Provide the (X, Y) coordinate of the cell's center where the given text is located.  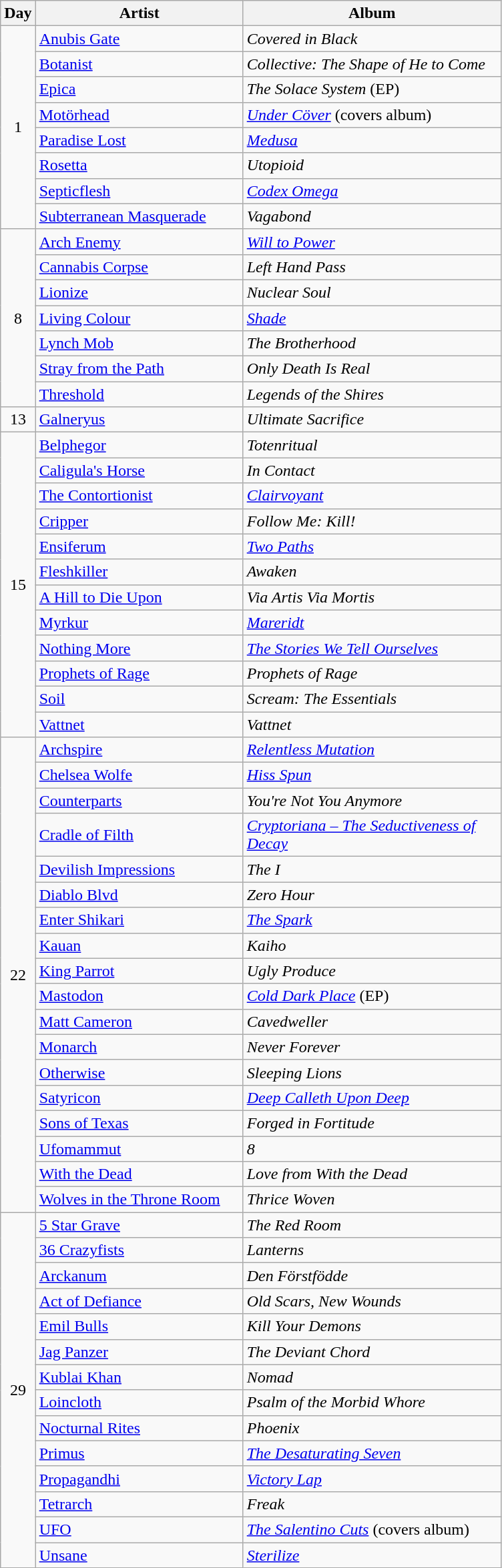
Deep Calleth Upon Deep (372, 1098)
Shade (372, 318)
Ugly Produce (372, 971)
Mareridt (372, 623)
Matt Cameron (139, 1022)
Lionize (139, 292)
Cryptoriana – The Seductiveness of Decay (372, 835)
The Contortionist (139, 496)
UFO (139, 1529)
Paradise Lost (139, 140)
Fleshkiller (139, 572)
Left Hand Pass (372, 267)
Tetrarch (139, 1504)
The Solace System (EP) (372, 89)
The Spark (372, 920)
Botanist (139, 64)
The Stories We Tell Ourselves (372, 648)
Via Artis Via Mortis (372, 597)
Forged in Fortitude (372, 1123)
Belphegor (139, 445)
Will to Power (372, 242)
Album (372, 13)
Counterparts (139, 801)
Freak (372, 1504)
Living Colour (139, 318)
Clairvoyant (372, 496)
Collective: The Shape of He to Come (372, 64)
Kublai Khan (139, 1377)
Threshold (139, 394)
Ultimate Sacrifice (372, 420)
The Desaturating Seven (372, 1453)
Kauan (139, 945)
Lynch Mob (139, 344)
Nothing More (139, 648)
Cold Dark Place (EP) (372, 996)
13 (18, 420)
Nomad (372, 1377)
Never Forever (372, 1047)
Anubis Gate (139, 39)
Cannabis Corpse (139, 267)
Cripper (139, 521)
Ufomammut (139, 1148)
Hiss Spun (372, 775)
Legends of the Shires (372, 394)
15 (18, 584)
Sons of Texas (139, 1123)
Cradle of Filth (139, 835)
Utopioid (372, 165)
Primus (139, 1453)
The Salentino Cuts (covers album) (372, 1529)
Day (18, 13)
1 (18, 127)
Emil Bulls (139, 1326)
Unsane (139, 1555)
Epica (139, 89)
Den Förstfödde (372, 1276)
Vagabond (372, 216)
Propagandhi (139, 1479)
Otherwise (139, 1072)
5 Star Grave (139, 1225)
Nuclear Soul (372, 292)
The Brotherhood (372, 344)
Phoenix (372, 1428)
King Parrot (139, 971)
22 (18, 975)
Soil (139, 699)
Caligula's Horse (139, 470)
Relentless Mutation (372, 750)
Lanterns (372, 1250)
Ensiferum (139, 546)
Loincloth (139, 1403)
Satyricon (139, 1098)
With the Dead (139, 1174)
Motörhead (139, 115)
Act of Defiance (139, 1301)
Covered in Black (372, 39)
The Deviant Chord (372, 1352)
36 Crazyfists (139, 1250)
Thrice Woven (372, 1200)
Devilish Impressions (139, 869)
Galneryus (139, 420)
Cavedweller (372, 1022)
Stray from the Path (139, 369)
Enter Shikari (139, 920)
Subterranean Masquerade (139, 216)
Chelsea Wolfe (139, 775)
You're Not You Anymore (372, 801)
Archspire (139, 750)
Codex Omega (372, 191)
Medusa (372, 140)
Sterilize (372, 1555)
Arckanum (139, 1276)
Psalm of the Morbid Whore (372, 1403)
Follow Me: Kill! (372, 521)
Scream: The Essentials (372, 699)
Awaken (372, 572)
Love from With the Dead (372, 1174)
Victory Lap (372, 1479)
Kaiho (372, 945)
Jag Panzer (139, 1352)
The Red Room (372, 1225)
Kill Your Demons (372, 1326)
Monarch (139, 1047)
Sleeping Lions (372, 1072)
Nocturnal Rites (139, 1428)
Diablo Blvd (139, 895)
Rosetta (139, 165)
Wolves in the Throne Room (139, 1200)
Septicflesh (139, 191)
Artist (139, 13)
Old Scars, New Wounds (372, 1301)
Myrkur (139, 623)
Mastodon (139, 996)
Under Cöver (covers album) (372, 115)
Zero Hour (372, 895)
The I (372, 869)
29 (18, 1391)
Only Death Is Real (372, 369)
Arch Enemy (139, 242)
Totenritual (372, 445)
In Contact (372, 470)
Two Paths (372, 546)
A Hill to Die Upon (139, 597)
